Output the (x, y) coordinate of the center of the cell containing the given text.  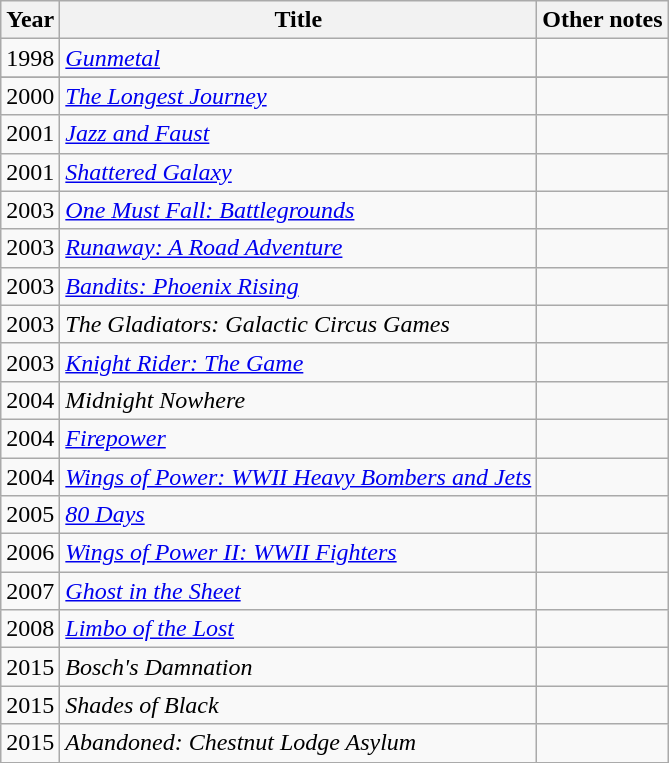
Midnight Nowhere (298, 400)
Firepower (298, 438)
Shattered Galaxy (298, 172)
Runaway: A Road Adventure (298, 248)
Bosch's Damnation (298, 667)
Title (298, 20)
Gunmetal (298, 58)
Other notes (602, 20)
Wings of Power II: WWII Fighters (298, 553)
Year (30, 20)
Bandits: Phoenix Rising (298, 286)
The Longest Journey (298, 96)
1998 (30, 58)
Abandoned: Chestnut Lodge Asylum (298, 743)
2005 (30, 515)
2006 (30, 553)
The Gladiators: Galactic Circus Games (298, 324)
Ghost in the Sheet (298, 591)
Wings of Power: WWII Heavy Bombers and Jets (298, 477)
Knight Rider: The Game (298, 362)
2007 (30, 591)
2008 (30, 629)
Limbo of the Lost (298, 629)
80 Days (298, 515)
Shades of Black (298, 705)
2000 (30, 96)
Jazz and Faust (298, 134)
One Must Fall: Battlegrounds (298, 210)
